Return the [X, Y] coordinate for the center point of the cell that contains the specified text.  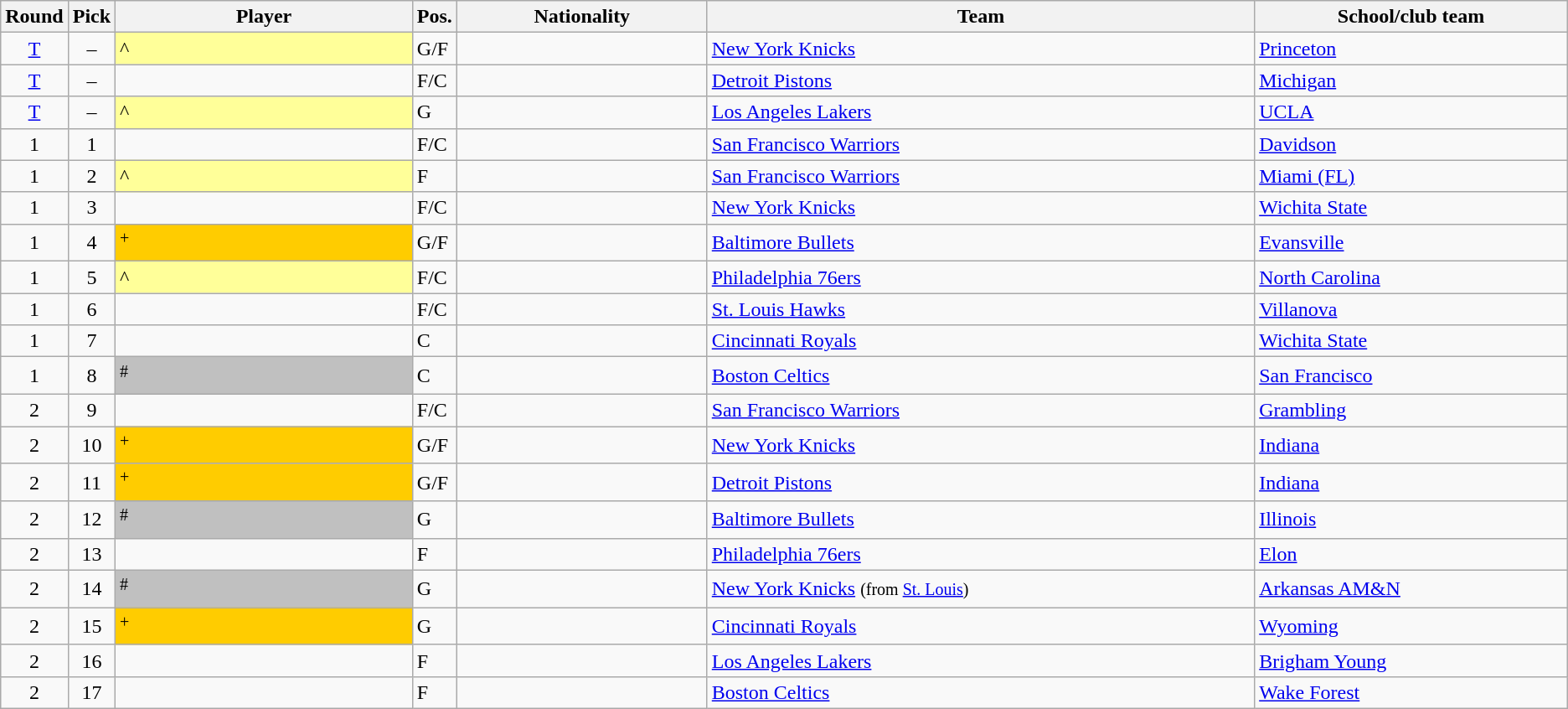
8 [91, 375]
6 [91, 309]
9 [91, 410]
Grambling [1411, 410]
Elon [1411, 554]
Arkansas AM&N [1411, 588]
Pos. [434, 17]
Michigan [1411, 80]
13 [91, 554]
Wake Forest [1411, 692]
17 [91, 692]
Team [980, 17]
Miami (FL) [1411, 176]
Wyoming [1411, 627]
4 [91, 243]
11 [91, 483]
New York Knicks (from St. Louis) [980, 588]
Brigham Young [1411, 660]
Villanova [1411, 309]
14 [91, 588]
Pick [91, 17]
San Francisco [1411, 375]
St. Louis Hawks [980, 309]
7 [91, 341]
3 [91, 208]
Princeton [1411, 49]
UCLA [1411, 112]
16 [91, 660]
12 [91, 520]
Davidson [1411, 144]
Illinois [1411, 520]
School/club team [1411, 17]
10 [91, 446]
Nationality [581, 17]
North Carolina [1411, 277]
Player [265, 17]
15 [91, 627]
Round [34, 17]
Evansville [1411, 243]
5 [91, 277]
